Return (X, Y) of the center of cell containing provided text 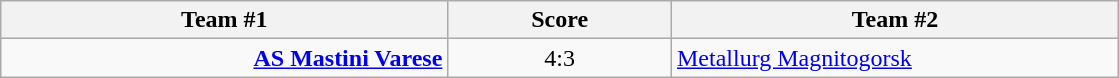
4:3 (560, 58)
Team #1 (224, 20)
AS Mastini Varese (224, 58)
Score (560, 20)
Metallurg Magnitogorsk (894, 58)
Team #2 (894, 20)
